Return the [x, y] coordinate for the center point of the cell that contains the specified text.  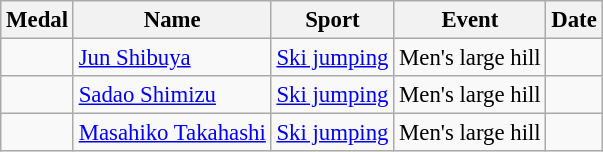
Name [172, 20]
Jun Shibuya [172, 58]
Date [574, 20]
Masahiko Takahashi [172, 133]
Sadao Shimizu [172, 95]
Event [470, 20]
Sport [332, 20]
Medal [38, 20]
